Pinpoint the cell where the given text exists, returning its (x, y) midpoint coordinate. 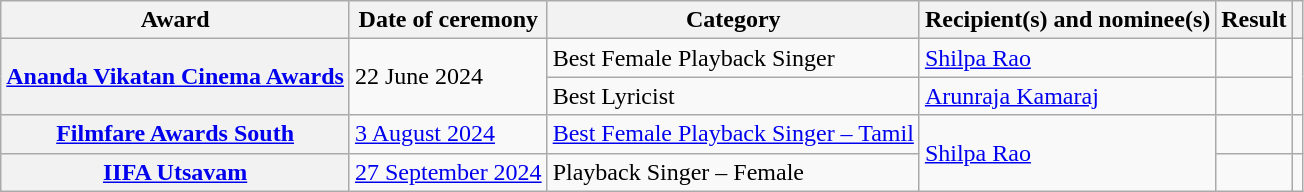
Award (176, 20)
Ananda Vikatan Cinema Awards (176, 77)
Result (1254, 20)
Best Female Playback Singer (733, 58)
IIFA Utsavam (176, 172)
Category (733, 20)
Best Female Playback Singer – Tamil (733, 134)
22 June 2024 (448, 77)
Recipient(s) and nominee(s) (1067, 20)
27 September 2024 (448, 172)
Playback Singer – Female (733, 172)
Arunraja Kamaraj (1067, 96)
3 August 2024 (448, 134)
Filmfare Awards South (176, 134)
Best Lyricist (733, 96)
Date of ceremony (448, 20)
